Locate the cell with the specified text and output its (x, y) center coordinate. 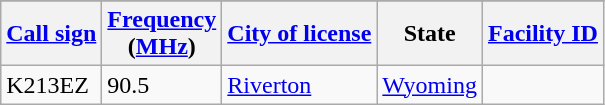
90.5 (162, 85)
Riverton (300, 85)
State (430, 34)
K213EZ (52, 85)
Frequency(MHz) (162, 34)
Wyoming (430, 85)
Call sign (52, 34)
Facility ID (542, 34)
City of license (300, 34)
